Capture the cell that displays the provided text and extract its (X, Y) central coordinate. 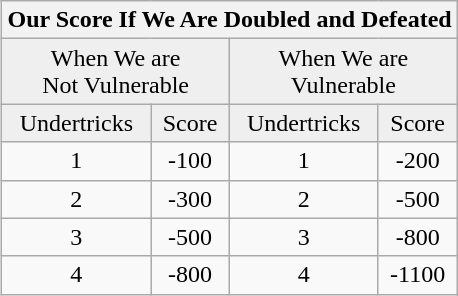
When We areVulnerable (343, 72)
-200 (418, 161)
When We areNot Vulnerable (116, 72)
-1100 (418, 275)
Our Score If We Are Doubled and Defeated (230, 20)
-100 (190, 161)
-300 (190, 199)
